Return the (X, Y) coordinate for the center point of the cell that contains the specified text.  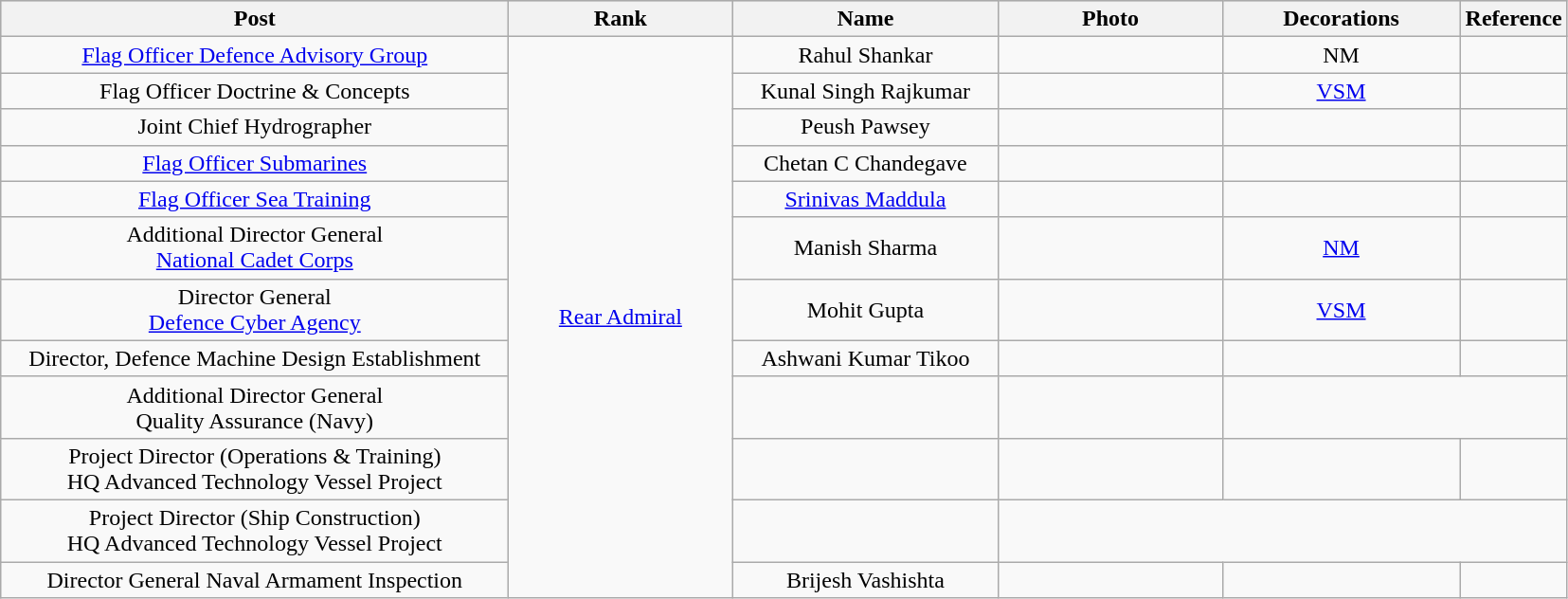
Rank (621, 19)
Brijesh Vashishta (866, 579)
Flag Officer Doctrine & Concepts (255, 91)
Rear Admiral (621, 318)
Srinivas Maddula (866, 199)
Name (866, 19)
Ashwani Kumar Tikoo (866, 358)
Joint Chief Hydrographer (255, 127)
Additional Director GeneralQuality Assurance (Navy) (255, 408)
Project Director (Operations & Training)HQ Advanced Technology Vessel Project (255, 468)
Flag Officer Submarines (255, 163)
Peush Pawsey (866, 127)
Additional Director GeneralNational Cadet Corps (255, 248)
Flag Officer Defence Advisory Group (255, 55)
Manish Sharma (866, 248)
Post (255, 19)
Kunal Singh Rajkumar (866, 91)
Reference (1514, 19)
Decorations (1342, 19)
Director GeneralDefence Cyber Agency (255, 309)
Photo (1110, 19)
Mohit Gupta (866, 309)
Rahul Shankar (866, 55)
Chetan C Chandegave (866, 163)
Flag Officer Sea Training (255, 199)
Project Director (Ship Construction)HQ Advanced Technology Vessel Project (255, 531)
Director, Defence Machine Design Establishment (255, 358)
Director General Naval Armament Inspection (255, 579)
